Detect which cell encompasses the target text, then output its (x, y) center coordinate. 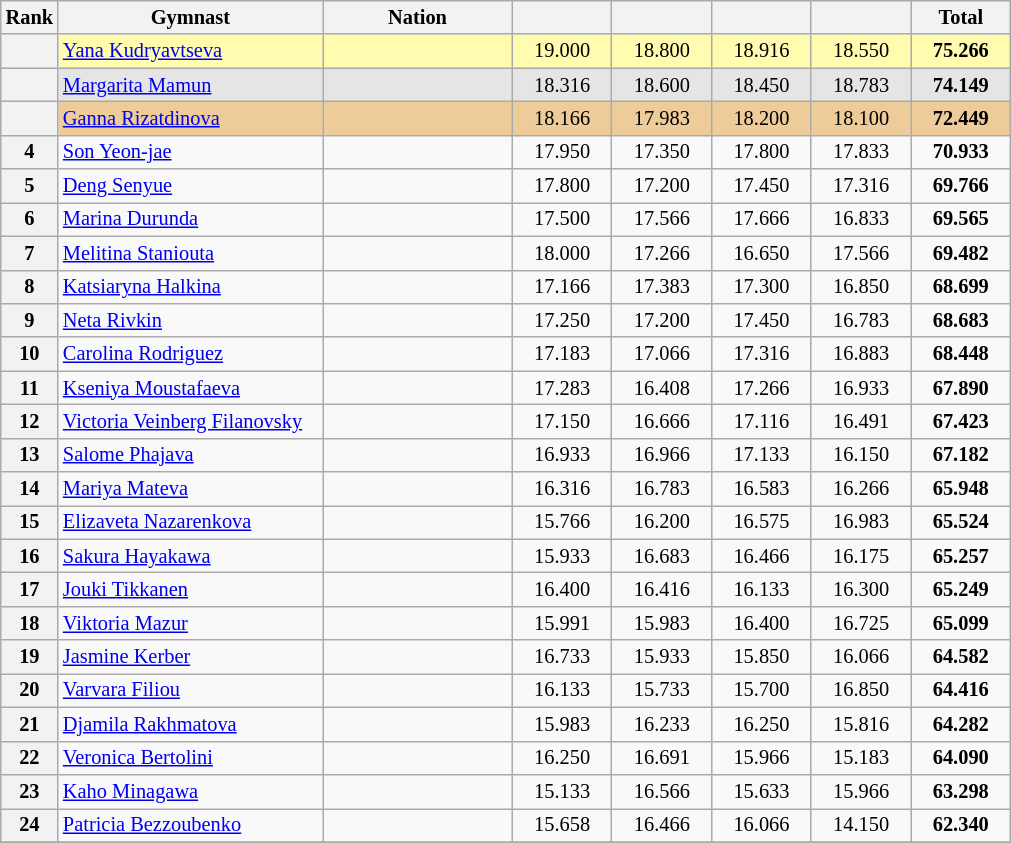
Kseniya Moustafaeva (190, 388)
18.316 (562, 85)
Sakura Hayakawa (190, 556)
17.250 (562, 320)
15.816 (861, 724)
16.408 (662, 388)
22 (30, 758)
16.233 (662, 724)
10 (30, 354)
4 (30, 152)
15.850 (762, 657)
72.449 (961, 118)
Neta Rivkin (190, 320)
Viktoria Mazur (190, 623)
12 (30, 421)
16 (30, 556)
Jouki Tikkanen (190, 589)
16.266 (861, 489)
16.650 (762, 253)
17.133 (762, 455)
14 (30, 489)
16.175 (861, 556)
16.200 (662, 522)
18.200 (762, 118)
67.182 (961, 455)
Margarita Mamun (190, 85)
68.699 (961, 287)
7 (30, 253)
69.565 (961, 219)
6 (30, 219)
16.566 (662, 791)
18.000 (562, 253)
63.298 (961, 791)
Marina Durunda (190, 219)
14.150 (861, 825)
17.383 (662, 287)
16.966 (662, 455)
16.575 (762, 522)
16.683 (662, 556)
18.550 (861, 51)
20 (30, 690)
17.283 (562, 388)
Djamila Rakhmatova (190, 724)
17.183 (562, 354)
Salome Phajava (190, 455)
Carolina Rodriguez (190, 354)
18.450 (762, 85)
16.833 (861, 219)
17.066 (662, 354)
65.257 (961, 556)
16.733 (562, 657)
Veronica Bertolini (190, 758)
Mariya Mateva (190, 489)
17.500 (562, 219)
62.340 (961, 825)
16.725 (861, 623)
18.916 (762, 51)
65.099 (961, 623)
Total (961, 17)
19.000 (562, 51)
15.991 (562, 623)
17.350 (662, 152)
Melitina Staniouta (190, 253)
17.116 (762, 421)
21 (30, 724)
64.090 (961, 758)
64.282 (961, 724)
Patricia Bezzoubenko (190, 825)
16.491 (861, 421)
17.950 (562, 152)
8 (30, 287)
Varvara Filiou (190, 690)
13 (30, 455)
16.300 (861, 589)
Nation (418, 17)
15.700 (762, 690)
18 (30, 623)
17.833 (861, 152)
Son Yeon-jae (190, 152)
23 (30, 791)
16.583 (762, 489)
65.524 (961, 522)
17.666 (762, 219)
68.448 (961, 354)
16.666 (662, 421)
16.316 (562, 489)
17.150 (562, 421)
17.300 (762, 287)
64.416 (961, 690)
69.482 (961, 253)
16.416 (662, 589)
18.166 (562, 118)
65.948 (961, 489)
15 (30, 522)
75.266 (961, 51)
Kaho Minagawa (190, 791)
Rank (30, 17)
Ganna Rizatdinova (190, 118)
Elizaveta Nazarenkova (190, 522)
Deng Senyue (190, 186)
74.149 (961, 85)
17 (30, 589)
15.633 (762, 791)
Victoria Veinberg Filanovsky (190, 421)
16.691 (662, 758)
Jasmine Kerber (190, 657)
15.766 (562, 522)
11 (30, 388)
Katsiaryna Halkina (190, 287)
16.150 (861, 455)
15.133 (562, 791)
9 (30, 320)
67.890 (961, 388)
68.683 (961, 320)
69.766 (961, 186)
15.183 (861, 758)
5 (30, 186)
18.600 (662, 85)
70.933 (961, 152)
Gymnast (190, 17)
16.983 (861, 522)
19 (30, 657)
67.423 (961, 421)
17.983 (662, 118)
18.783 (861, 85)
18.100 (861, 118)
Yana Kudryavtseva (190, 51)
16.883 (861, 354)
18.800 (662, 51)
15.733 (662, 690)
64.582 (961, 657)
17.166 (562, 287)
15.658 (562, 825)
65.249 (961, 589)
24 (30, 825)
